Scan for the cell matching the given text and deliver its (X, Y) coordinate at center. 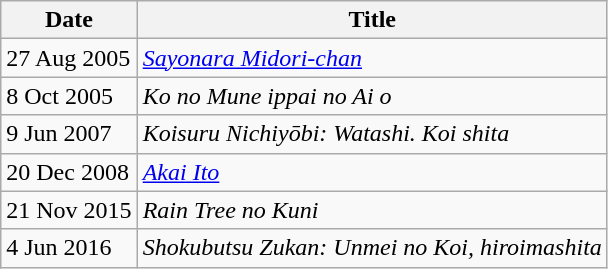
Ko no Mune ippai no Ai o (372, 96)
Title (372, 20)
Koisuru Nichiyōbi: Watashi. Koi shita (372, 134)
Shokubutsu Zukan: Unmei no Koi, hiroimashita (372, 248)
20 Dec 2008 (69, 172)
Rain Tree no Kuni (372, 210)
4 Jun 2016 (69, 248)
9 Jun 2007 (69, 134)
27 Aug 2005 (69, 58)
Sayonara Midori-chan (372, 58)
Date (69, 20)
Akai Ito (372, 172)
21 Nov 2015 (69, 210)
8 Oct 2005 (69, 96)
